Find where the given text appears and provide that cell's center as [x, y] coordinate. 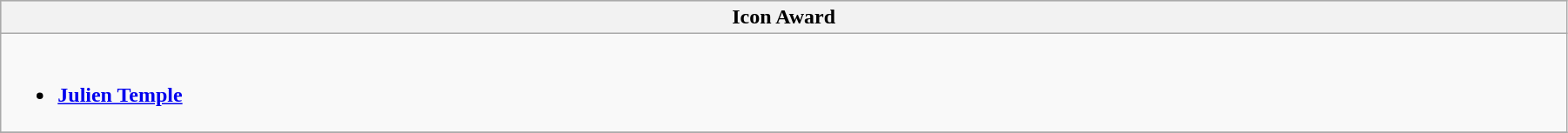
Icon Award [784, 17]
Julien Temple [784, 83]
